Output the [x, y] coordinate of the center of the cell containing the given text.  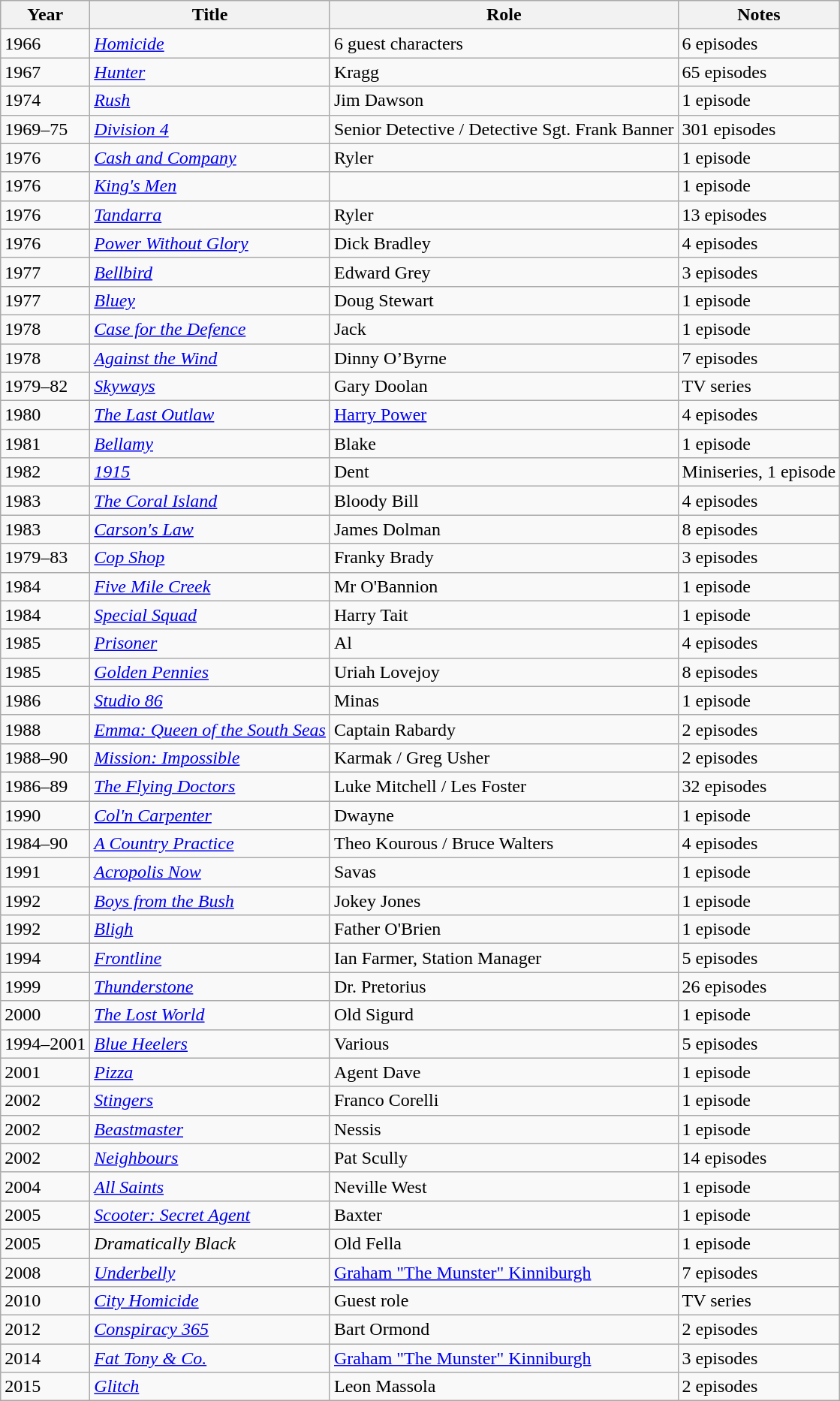
Gary Doolan [504, 387]
1982 [45, 472]
Agent Dave [504, 1072]
Jim Dawson [504, 101]
1966 [45, 44]
Miniseries, 1 episode [759, 472]
Skyways [210, 387]
Against the Wind [210, 358]
2014 [45, 1358]
Bluey [210, 300]
Al [504, 643]
Special Squad [210, 615]
65 episodes [759, 72]
Uriah Lovejoy [504, 672]
Division 4 [210, 129]
Studio 86 [210, 700]
Thunderstone [210, 987]
Senior Detective / Detective Sgt. Frank Banner [504, 129]
1994–2001 [45, 1044]
Emma: Queen of the South Seas [210, 729]
Dinny O’Byrne [504, 358]
Karmak / Greg Usher [504, 758]
Blake [504, 444]
Kragg [504, 72]
1990 [45, 815]
1980 [45, 415]
Stingers [210, 1101]
All Saints [210, 1186]
2012 [45, 1330]
The Flying Doctors [210, 786]
Mission: Impossible [210, 758]
Cash and Company [210, 158]
Power Without Glory [210, 243]
Bellbird [210, 272]
The Last Outlaw [210, 415]
Savas [504, 872]
Guest role [504, 1301]
Harry Power [504, 415]
Bloody Bill [504, 501]
Cop Shop [210, 558]
13 episodes [759, 215]
Nessis [504, 1129]
King's Men [210, 186]
301 episodes [759, 129]
1984–90 [45, 844]
1969–75 [45, 129]
The Coral Island [210, 501]
Luke Mitchell / Les Foster [504, 786]
26 episodes [759, 987]
Golden Pennies [210, 672]
2004 [45, 1186]
1986 [45, 700]
2001 [45, 1072]
Conspiracy 365 [210, 1330]
1991 [45, 872]
1988–90 [45, 758]
Case for the Defence [210, 329]
Harry Tait [504, 615]
1994 [45, 958]
Baxter [504, 1215]
Theo Kourous / Bruce Walters [504, 844]
1979–82 [45, 387]
Boys from the Bush [210, 901]
Dramatically Black [210, 1243]
James Dolman [504, 529]
Blue Heelers [210, 1044]
Carson's Law [210, 529]
Bellamy [210, 444]
Bligh [210, 929]
Role [504, 15]
Col'n Carpenter [210, 815]
Captain Rabardy [504, 729]
1974 [45, 101]
Rush [210, 101]
1999 [45, 987]
Acropolis Now [210, 872]
Five Mile Creek [210, 586]
Beastmaster [210, 1129]
2008 [45, 1273]
Year [45, 15]
14 episodes [759, 1158]
Frontline [210, 958]
Franky Brady [504, 558]
Various [504, 1044]
32 episodes [759, 786]
Dick Bradley [504, 243]
2000 [45, 1015]
1981 [45, 444]
1988 [45, 729]
Ian Farmer, Station Manager [504, 958]
Homicide [210, 44]
Title [210, 15]
Edward Grey [504, 272]
Neville West [504, 1186]
Glitch [210, 1387]
Dwayne [504, 815]
Jokey Jones [504, 901]
Jack [504, 329]
Mr O'Bannion [504, 586]
1915 [210, 472]
Underbelly [210, 1273]
2010 [45, 1301]
6 guest characters [504, 44]
Fat Tony & Co. [210, 1358]
Pat Scully [504, 1158]
1979–83 [45, 558]
City Homicide [210, 1301]
Leon Massola [504, 1387]
2015 [45, 1387]
Dent [504, 472]
Doug Stewart [504, 300]
1986–89 [45, 786]
Prisoner [210, 643]
Franco Corelli [504, 1101]
Tandarra [210, 215]
Notes [759, 15]
Scooter: Secret Agent [210, 1215]
A Country Practice [210, 844]
Father O'Brien [504, 929]
Minas [504, 700]
1967 [45, 72]
6 episodes [759, 44]
Old Fella [504, 1243]
Neighbours [210, 1158]
Old Sigurd [504, 1015]
Pizza [210, 1072]
The Lost World [210, 1015]
Bart Ormond [504, 1330]
Dr. Pretorius [504, 987]
Hunter [210, 72]
